Locate the cell with the specified text and output its [X, Y] center coordinate. 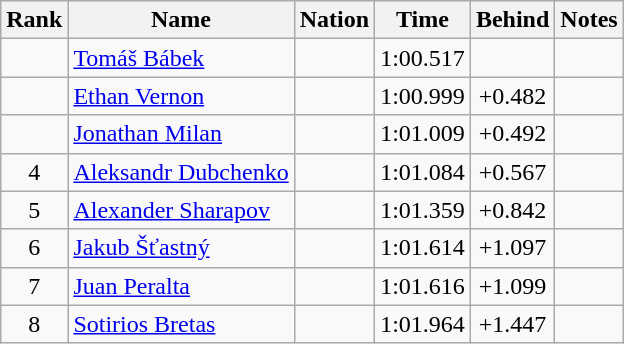
+1.099 [512, 286]
5 [34, 210]
4 [34, 172]
Nation [334, 20]
Alexander Sharapov [181, 210]
+0.492 [512, 134]
Notes [589, 20]
1:01.084 [423, 172]
1:01.616 [423, 286]
8 [34, 324]
1:01.009 [423, 134]
+0.567 [512, 172]
+0.482 [512, 96]
+1.097 [512, 248]
Ethan Vernon [181, 96]
1:01.964 [423, 324]
1:01.359 [423, 210]
Behind [512, 20]
1:00.999 [423, 96]
Jonathan Milan [181, 134]
1:00.517 [423, 58]
Name [181, 20]
7 [34, 286]
Jakub Šťastný [181, 248]
Rank [34, 20]
6 [34, 248]
Time [423, 20]
Juan Peralta [181, 286]
+1.447 [512, 324]
Sotirios Bretas [181, 324]
+0.842 [512, 210]
Tomáš Bábek [181, 58]
Aleksandr Dubchenko [181, 172]
1:01.614 [423, 248]
